Return the [X, Y] coordinate for the center point of the cell that contains the specified text.  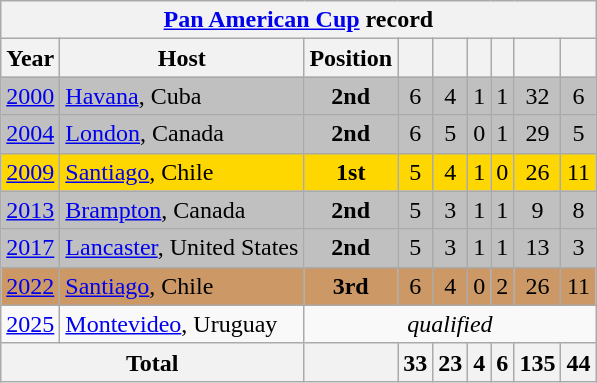
135 [538, 362]
9 [538, 210]
2000 [30, 96]
Havana, Cuba [182, 96]
Lancaster, United States [182, 248]
32 [538, 96]
2 [502, 286]
Montevideo, Uruguay [182, 324]
2009 [30, 172]
23 [450, 362]
8 [578, 210]
44 [578, 362]
Brampton, Canada [182, 210]
29 [538, 134]
2022 [30, 286]
Position [351, 58]
2025 [30, 324]
Pan American Cup record [298, 20]
2017 [30, 248]
Host [182, 58]
13 [538, 248]
3rd [351, 286]
2004 [30, 134]
qualified [450, 324]
Total [152, 362]
33 [416, 362]
London, Canada [182, 134]
Year [30, 58]
2013 [30, 210]
1st [351, 172]
